Capture the cell that displays the provided text and extract its [X, Y] central coordinate. 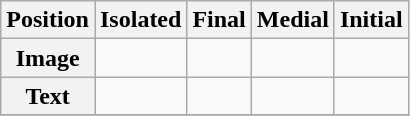
Image [48, 58]
Initial [371, 20]
Isolated [140, 20]
Text [48, 96]
Final [219, 20]
Position [48, 20]
Medial [292, 20]
